Detect which cell encompasses the target text, then output its (X, Y) center coordinate. 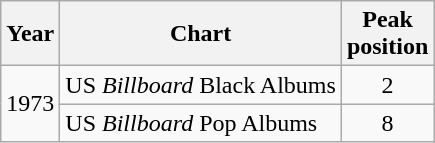
8 (387, 123)
US Billboard Black Albums (201, 85)
Peakposition (387, 34)
1973 (30, 104)
2 (387, 85)
Chart (201, 34)
US Billboard Pop Albums (201, 123)
Year (30, 34)
